Pinpoint the cell where the given text exists, returning its (X, Y) midpoint coordinate. 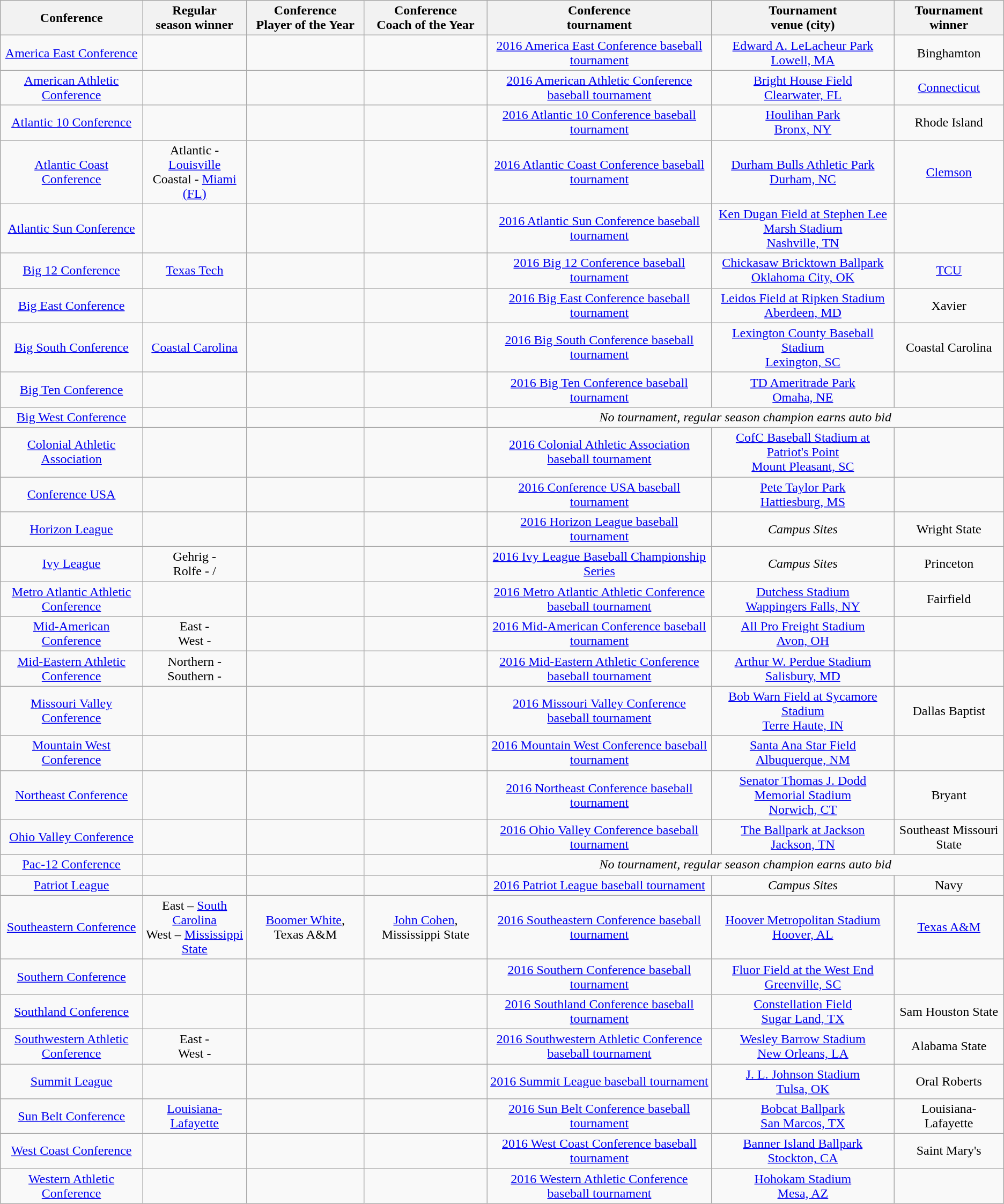
Bright House FieldClearwater, FL (803, 88)
All Pro Freight StadiumAvon, OH (803, 634)
Hohokam StadiumMesa, AZ (803, 1186)
Atlantic - LouisvilleCoastal - Miami (FL) (195, 172)
Tournament winner (949, 18)
Southwestern Athletic Conference (72, 1046)
America East Conference (72, 53)
Durham Bulls Athletic ParkDurham, NC (803, 172)
Sun Belt Conference (72, 1116)
Bobcat BallparkSan Marcos, TX (803, 1116)
Colonial Athletic Association (72, 452)
Pete Taylor ParkHattiesburg, MS (803, 494)
2016 Missouri Valley Conference baseball tournament (599, 711)
Northeast Conference (72, 795)
2016 Northeast Conference baseball tournament (599, 795)
Southland Conference (72, 1011)
Clemson (949, 172)
American Athletic Conference (72, 88)
Big East Conference (72, 306)
Summit League (72, 1081)
Constellation FieldSugar Land, TX (803, 1011)
Northern - Southern - (195, 669)
Alabama State (949, 1046)
2016 Atlantic 10 Conference baseball tournament (599, 122)
2016 Mid-Eastern Athletic Conference baseball tournament (599, 669)
Tournament venue (city) (803, 18)
2016 Mountain West Conference baseball tournament (599, 753)
2016 Sun Belt Conference baseball tournament (599, 1116)
2016 Big South Conference baseball tournament (599, 347)
Ken Dugan Field at Stephen Lee Marsh StadiumNashville, TN (803, 228)
2016 America East Conference baseball tournament (599, 53)
2016 Atlantic Coast Conference baseball tournament (599, 172)
Conference Player of the Year (306, 18)
Navy (949, 885)
Atlantic 10 Conference (72, 122)
2016 Mid-American Conference baseball tournament (599, 634)
2016 Big East Conference baseball tournament (599, 306)
West Coast Conference (72, 1151)
2016 Metro Atlantic Athletic Conference baseball tournament (599, 599)
Dallas Baptist (949, 711)
2016 Horizon League baseball tournament (599, 530)
Senator Thomas J. Dodd Memorial StadiumNorwich, CT (803, 795)
Houlihan ParkBronx, NY (803, 122)
Western Athletic Conference (72, 1186)
Ohio Valley Conference (72, 837)
2016 Patriot League baseball tournament (599, 885)
Patriot League (72, 885)
Sam Houston State (949, 1011)
2016 Atlantic Sun Conference baseball tournament (599, 228)
Southeast Missouri State (949, 837)
2016 Conference USA baseball tournament (599, 494)
2016 Big Ten Conference baseball tournament (599, 389)
2016 Big 12 Conference baseball tournament (599, 270)
Southern Conference (72, 977)
Mid-Eastern Athletic Conference (72, 669)
Missouri Valley Conference (72, 711)
Conference USA (72, 494)
Bryant (949, 795)
Xavier (949, 306)
Fluor Field at the West EndGreenville, SC (803, 977)
Regular season winner (195, 18)
The Ballpark at JacksonJackson, TN (803, 837)
2016 Summit League baseball tournament (599, 1081)
Fairfield (949, 599)
2016 Colonial Athletic Association baseball tournament (599, 452)
Hoover Metropolitan StadiumHoover, AL (803, 927)
2016 Ohio Valley Conference baseball tournament (599, 837)
2016 Southern Conference baseball tournament (599, 977)
Texas A&M (949, 927)
Big South Conference (72, 347)
2016 Southland Conference baseball tournament (599, 1011)
CofC Baseball Stadium at Patriot's PointMount Pleasant, SC (803, 452)
Saint Mary's (949, 1151)
Wright State (949, 530)
Edward A. LeLacheur ParkLowell, MA (803, 53)
Princeton (949, 564)
Pac-12 Conference (72, 865)
Big 12 Conference (72, 270)
Horizon League (72, 530)
Big West Conference (72, 417)
Santa Ana Star FieldAlbuquerque, NM (803, 753)
Arthur W. Perdue StadiumSalisbury, MD (803, 669)
Big Ten Conference (72, 389)
Mid-American Conference (72, 634)
Bob Warn Field at Sycamore StadiumTerre Haute, IN (803, 711)
Gehrig - Rolfe - / (195, 564)
Leidos Field at Ripken StadiumAberdeen, MD (803, 306)
TCU (949, 270)
Southeastern Conference (72, 927)
TD Ameritrade ParkOmaha, NE (803, 389)
Lexington County Baseball StadiumLexington, SC (803, 347)
Connecticut (949, 88)
East – South Carolina West – Mississippi State (195, 927)
Metro Atlantic Athletic Conference (72, 599)
2016 Southeastern Conference baseball tournament (599, 927)
Ivy League (72, 564)
Boomer White, Texas A&M (306, 927)
John Cohen, Mississippi State (426, 927)
Conference tournament (599, 18)
Atlantic Coast Conference (72, 172)
Dutchess StadiumWappingers Falls, NY (803, 599)
Oral Roberts (949, 1081)
2016 American Athletic Conference baseball tournament (599, 88)
Conference Coach of the Year (426, 18)
2016 Ivy League Baseball Championship Series (599, 564)
Binghamton (949, 53)
Chickasaw Bricktown BallparkOklahoma City, OK (803, 270)
2016 West Coast Conference baseball tournament (599, 1151)
Rhode Island (949, 122)
Atlantic Sun Conference (72, 228)
J. L. Johnson StadiumTulsa, OK (803, 1081)
Mountain West Conference (72, 753)
Wesley Barrow StadiumNew Orleans, LA (803, 1046)
Texas Tech (195, 270)
2016 Southwestern Athletic Conference baseball tournament (599, 1046)
Conference (72, 18)
Banner Island BallparkStockton, CA (803, 1151)
2016 Western Athletic Conference baseball tournament (599, 1186)
